Detect which cell encompasses the target text, then output its [x, y] center coordinate. 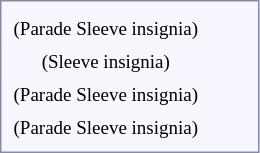
(Sleeve insignia) [106, 60]
